From the cell containing the given text, extract its center point as [x, y] coordinate. 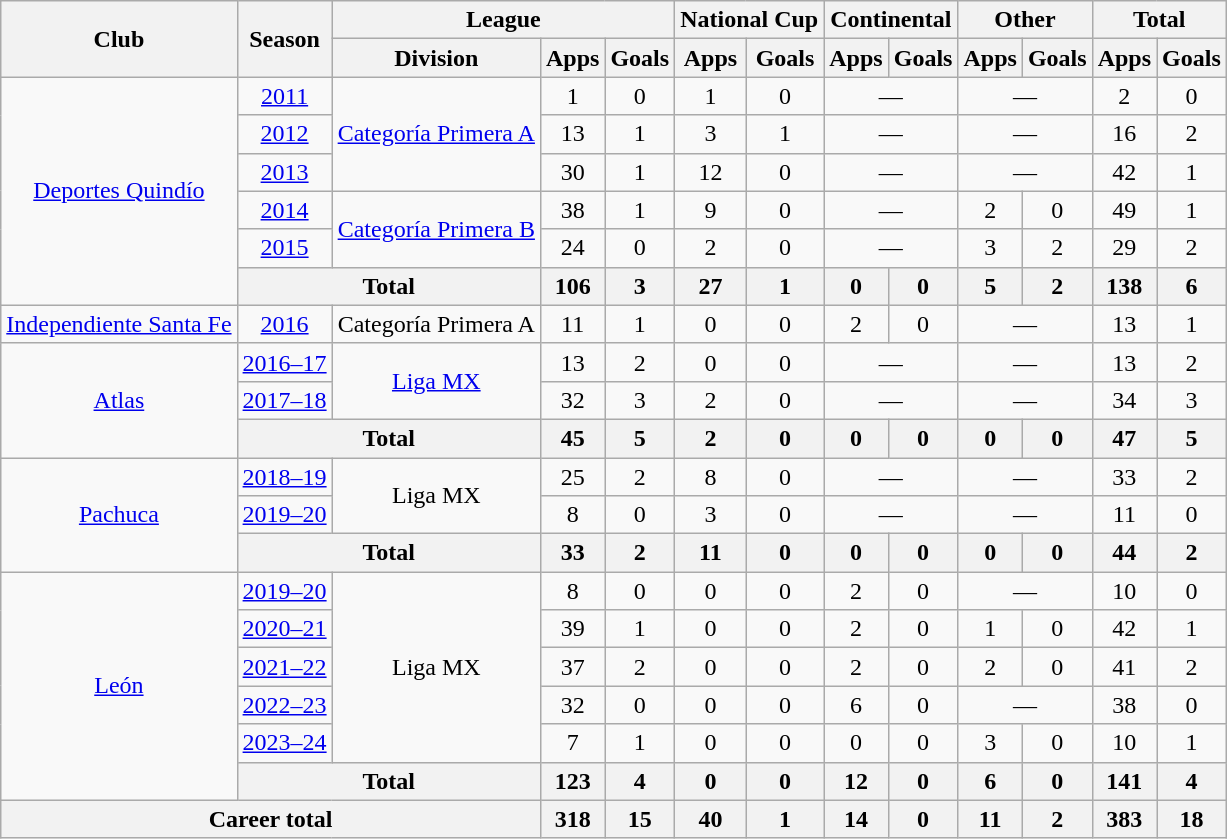
2018–19 [284, 477]
39 [572, 629]
Club [119, 39]
30 [572, 172]
Season [284, 39]
2013 [284, 172]
Categoría Primera B [436, 229]
León [119, 686]
2023–24 [284, 743]
Division [436, 58]
2015 [284, 248]
2012 [284, 134]
2017–18 [284, 400]
2020–21 [284, 629]
18 [1192, 819]
16 [1124, 134]
2016 [284, 324]
9 [711, 210]
Other [1025, 20]
37 [572, 667]
24 [572, 248]
14 [856, 819]
Atlas [119, 400]
Career total [271, 819]
34 [1124, 400]
2021–22 [284, 667]
44 [1124, 553]
Independiente Santa Fe [119, 324]
123 [572, 781]
45 [572, 438]
2014 [284, 210]
141 [1124, 781]
2016–17 [284, 362]
49 [1124, 210]
15 [640, 819]
7 [572, 743]
27 [711, 286]
40 [711, 819]
29 [1124, 248]
106 [572, 286]
2022–23 [284, 705]
138 [1124, 286]
League [504, 20]
Pachuca [119, 515]
Deportes Quindío [119, 191]
383 [1124, 819]
41 [1124, 667]
25 [572, 477]
National Cup [750, 20]
Continental [891, 20]
2011 [284, 96]
318 [572, 819]
47 [1124, 438]
